Extract the (x, y) coordinate from the center of the cell holding the provided text.  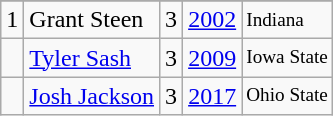
Indiana (288, 20)
Tyler Sash (92, 58)
1 (12, 20)
Iowa State (288, 58)
Grant Steen (92, 20)
2009 (212, 58)
Ohio State (288, 96)
2002 (212, 20)
2017 (212, 96)
Josh Jackson (92, 96)
